Output the [X, Y] coordinate of the center of the cell containing the given text.  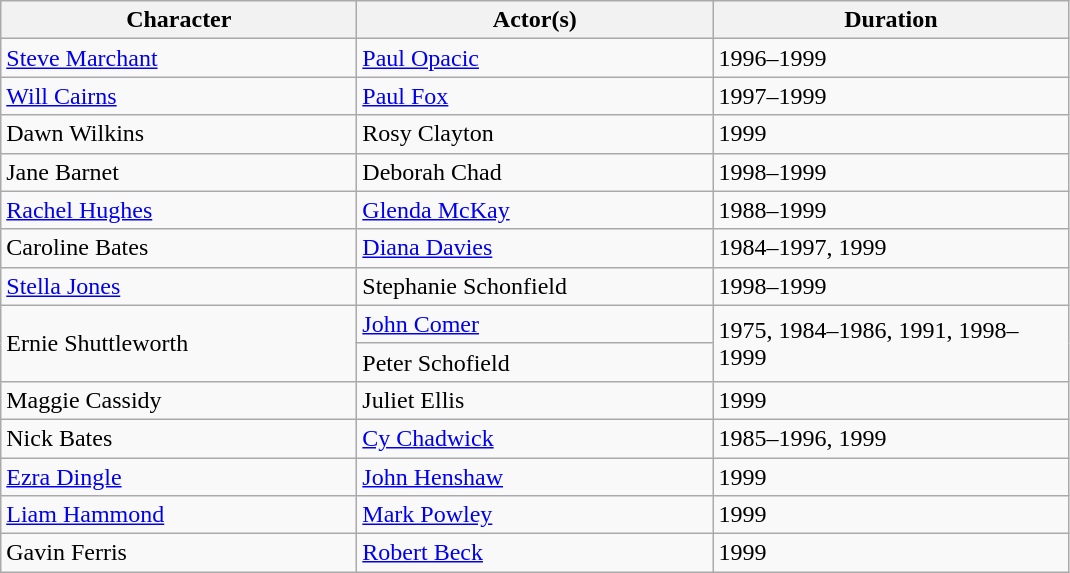
Nick Bates [179, 438]
Dawn Wilkins [179, 134]
Actor(s) [535, 20]
1985–1996, 1999 [891, 438]
Juliet Ellis [535, 400]
Character [179, 20]
Jane Barnet [179, 172]
1988–1999 [891, 210]
John Comer [535, 324]
Rosy Clayton [535, 134]
Duration [891, 20]
1975, 1984–1986, 1991, 1998–1999 [891, 343]
Caroline Bates [179, 248]
Maggie Cassidy [179, 400]
Peter Schofield [535, 362]
Stephanie Schonfield [535, 286]
Gavin Ferris [179, 553]
Liam Hammond [179, 515]
Ernie Shuttleworth [179, 343]
Mark Powley [535, 515]
Glenda McKay [535, 210]
Paul Fox [535, 96]
1997–1999 [891, 96]
Deborah Chad [535, 172]
1996–1999 [891, 58]
Ezra Dingle [179, 477]
Robert Beck [535, 553]
Steve Marchant [179, 58]
Paul Opacic [535, 58]
Stella Jones [179, 286]
Will Cairns [179, 96]
Diana Davies [535, 248]
1984–1997, 1999 [891, 248]
Rachel Hughes [179, 210]
Cy Chadwick [535, 438]
John Henshaw [535, 477]
